Find where the given text appears and provide that cell's center as (x, y) coordinate. 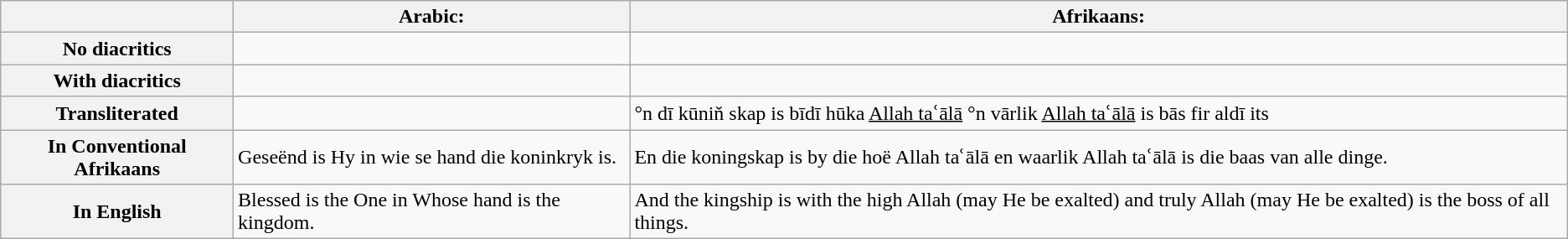
With diacritics (117, 81)
En die koningskap is by die hoë Allah taʿālā en waarlik Allah taʿālā is die baas van alle dinge. (1099, 156)
In Conventional Afrikaans (117, 156)
Blessed is the One in Whose hand is the kingdom. (432, 211)
Afrikaans: (1099, 17)
°n dī kūniň skap is bīdī hūka Allah taʿālā °n vārlik Allah taʿālā is bās fir aldī its (1099, 113)
And the kingship is with the high Allah (may He be exalted) and truly Allah (may He be exalted) is the boss of all things. (1099, 211)
In English (117, 211)
Transliterated (117, 113)
No diacritics (117, 49)
Arabic: (432, 17)
Geseënd is Hy in wie se hand die koninkryk is. (432, 156)
